Provide the (X, Y) coordinate of the cell's center where the given text is located.  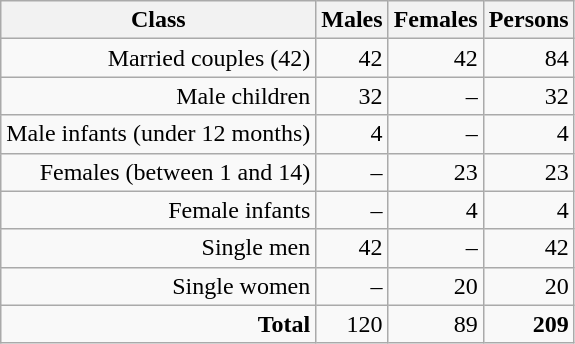
89 (436, 324)
Males (352, 20)
Single men (158, 248)
Females (between 1 and 14) (158, 172)
84 (528, 58)
209 (528, 324)
Total (158, 324)
120 (352, 324)
Male children (158, 96)
Male infants (under 12 months) (158, 134)
Persons (528, 20)
Single women (158, 286)
Female infants (158, 210)
Class (158, 20)
Married couples (42) (158, 58)
Females (436, 20)
